For the text-containing cell, return its midpoint in [X, Y] coordinate format. 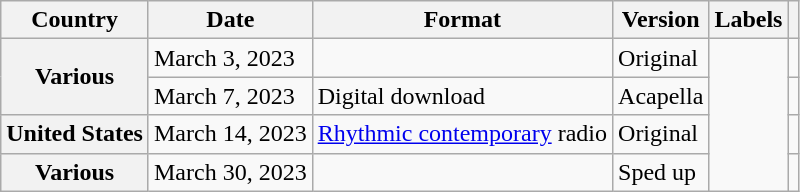
Date [230, 20]
March 7, 2023 [230, 96]
Country [75, 20]
Sped up [661, 172]
Acapella [661, 96]
March 14, 2023 [230, 134]
Rhythmic contemporary radio [462, 134]
Format [462, 20]
Labels [748, 20]
March 30, 2023 [230, 172]
March 3, 2023 [230, 58]
United States [75, 134]
Digital download [462, 96]
Version [661, 20]
